Return (X, Y) of the center of cell containing provided text 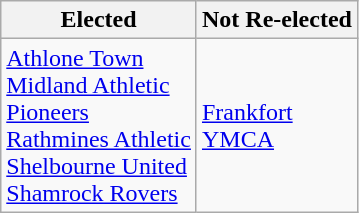
FrankfortYMCA (276, 126)
Athlone TownMidland AthleticPioneersRathmines AthleticShelbourne UnitedShamrock Rovers (99, 126)
Elected (99, 20)
Not Re-elected (276, 20)
